For the text-containing cell, return its midpoint in [x, y] coordinate format. 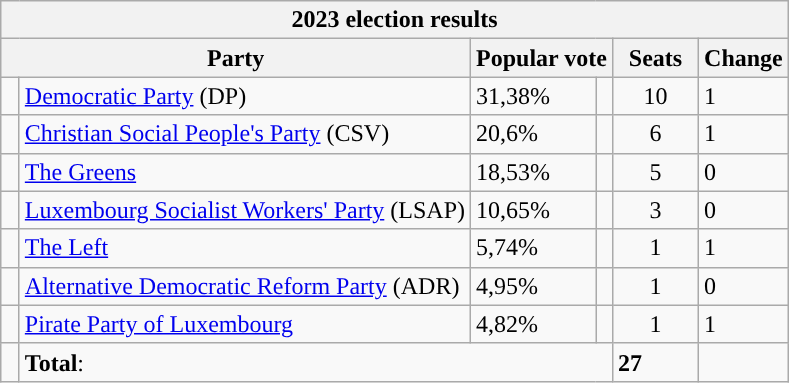
Alternative Democratic Reform Party (ADR) [244, 286]
Pirate Party of Luxembourg [244, 324]
5 [655, 172]
Total: [316, 362]
4,82% [534, 324]
The Left [244, 248]
Christian Social People's Party (CSV) [244, 134]
27 [655, 362]
10,65% [534, 210]
2023 election results [395, 20]
10 [655, 96]
Change [744, 58]
The Greens [244, 172]
Popular vote [542, 58]
18,53% [534, 172]
4,95% [534, 286]
Seats [655, 58]
5,74% [534, 248]
Party [236, 58]
Luxembourg Socialist Workers' Party (LSAP) [244, 210]
6 [655, 134]
3 [655, 210]
20,6% [534, 134]
31,38% [534, 96]
Democratic Party (DP) [244, 96]
